From the cell containing the given text, extract its center point as (x, y) coordinate. 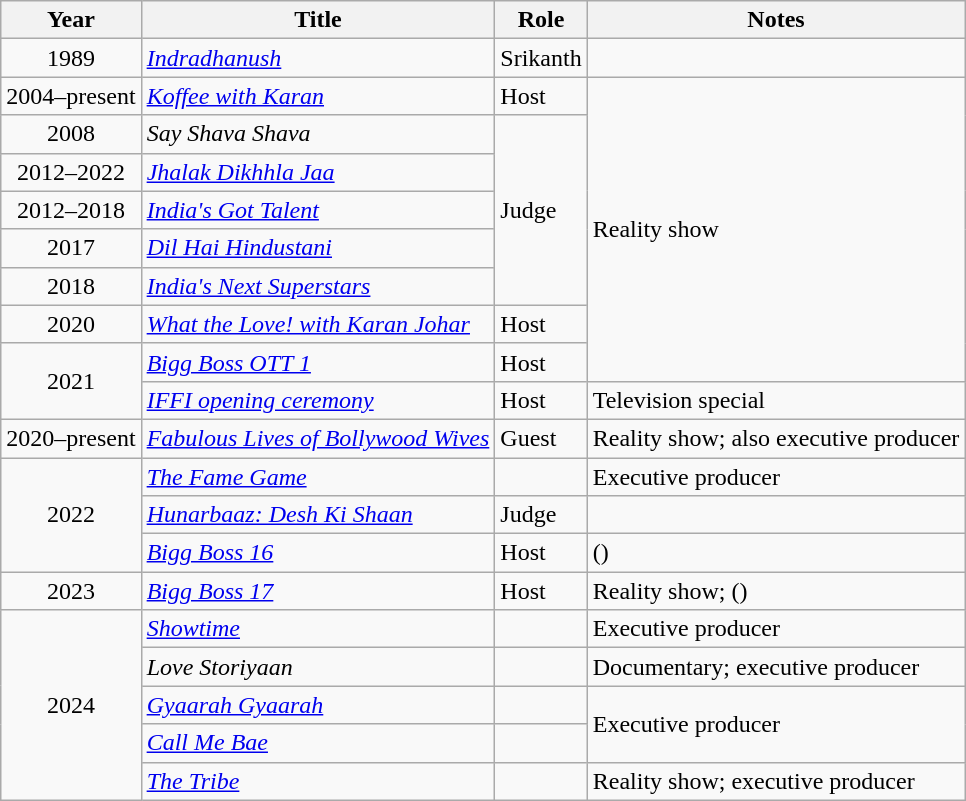
2004–present (71, 96)
Love Storiyaan (318, 667)
Srikanth (541, 58)
The Fame Game (318, 477)
India's Next Superstars (318, 286)
2022 (71, 515)
Reality show; also executive producer (776, 438)
2018 (71, 286)
Documentary; executive producer (776, 667)
IFFI opening ceremony (318, 400)
2008 (71, 134)
Indradhanush (318, 58)
Gyaarah Gyaarah (318, 705)
India's Got Talent (318, 210)
2012–2022 (71, 172)
The Tribe (318, 781)
Title (318, 20)
Role (541, 20)
Notes (776, 20)
Guest (541, 438)
Call Me Bae (318, 743)
Reality show (776, 229)
What the Love! with Karan Johar (318, 324)
2012–2018 (71, 210)
() (776, 553)
Showtime (318, 629)
Say Shava Shava (318, 134)
Year (71, 20)
2024 (71, 705)
1989 (71, 58)
Hunarbaaz: Desh Ki Shaan (318, 515)
2023 (71, 591)
Dil Hai Hindustani (318, 248)
Jhalak Dikhhla Jaa (318, 172)
Television special (776, 400)
2021 (71, 381)
Bigg Boss 17 (318, 591)
Reality show; () (776, 591)
Fabulous Lives of Bollywood Wives (318, 438)
Koffee with Karan (318, 96)
Bigg Boss 16 (318, 553)
2020–present (71, 438)
2017 (71, 248)
Reality show; executive producer (776, 781)
Bigg Boss OTT 1 (318, 362)
2020 (71, 324)
